Scan for the cell matching the given text and deliver its (x, y) coordinate at center. 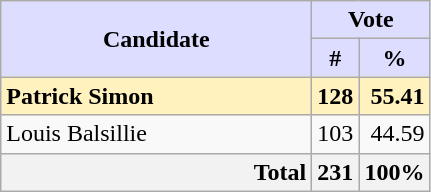
55.41 (394, 96)
100% (394, 172)
44.59 (394, 134)
Total (156, 172)
Louis Balsillie (156, 134)
# (336, 58)
% (394, 58)
Candidate (156, 39)
103 (336, 134)
231 (336, 172)
128 (336, 96)
Vote (371, 20)
Patrick Simon (156, 96)
